Pinpoint the cell where the given text exists, returning its (X, Y) midpoint coordinate. 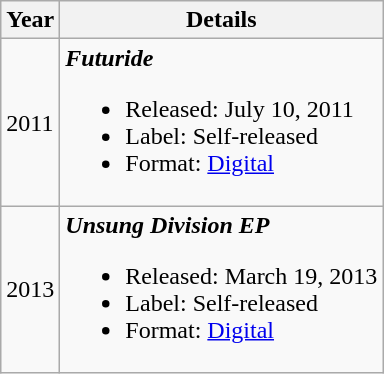
2013 (30, 290)
Details (222, 20)
Year (30, 20)
Unsung Division EPReleased: March 19, 2013Label: Self-releasedFormat: Digital (222, 290)
2011 (30, 122)
FuturideReleased: July 10, 2011Label: Self-releasedFormat: Digital (222, 122)
